Output the [X, Y] coordinate of the center of the cell containing the given text.  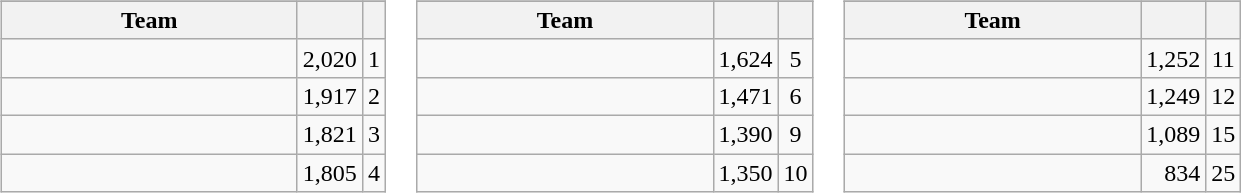
1,805 [330, 173]
2 [374, 96]
1,624 [746, 58]
1,471 [746, 96]
5 [796, 58]
834 [1174, 173]
10 [796, 173]
3 [374, 134]
1,252 [1174, 58]
1,390 [746, 134]
12 [1224, 96]
1 [374, 58]
9 [796, 134]
11 [1224, 58]
2,020 [330, 58]
1,821 [330, 134]
25 [1224, 173]
1,089 [1174, 134]
6 [796, 96]
4 [374, 173]
1,917 [330, 96]
1,350 [746, 173]
1,249 [1174, 96]
15 [1224, 134]
